Detect which cell encompasses the target text, then output its [X, Y] center coordinate. 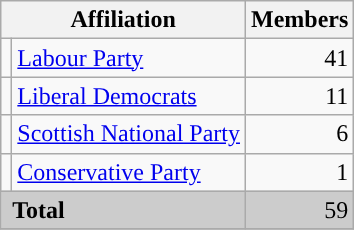
Labour Party [129, 58]
11 [300, 96]
6 [300, 134]
Affiliation [124, 20]
Liberal Democrats [129, 96]
Members [300, 20]
Conservative Party [129, 172]
Total [124, 210]
59 [300, 210]
41 [300, 58]
Scottish National Party [129, 134]
1 [300, 172]
